Extract the [X, Y] coordinate from the center of the cell holding the provided text.  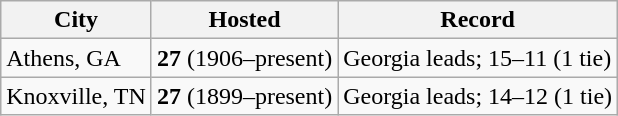
27 (1899–present) [244, 96]
Record [478, 20]
City [76, 20]
27 (1906–present) [244, 58]
Hosted [244, 20]
Georgia leads; 15–11 (1 tie) [478, 58]
Georgia leads; 14–12 (1 tie) [478, 96]
Knoxville, TN [76, 96]
Athens, GA [76, 58]
